For the text-containing cell, return its midpoint in (X, Y) coordinate format. 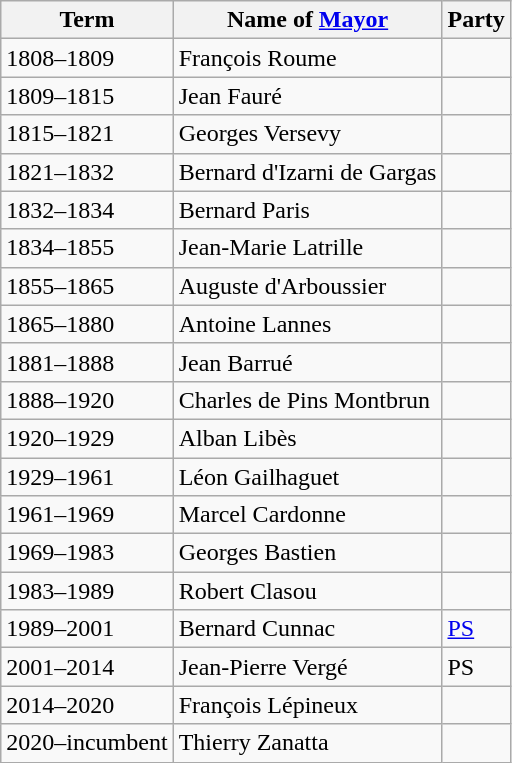
François Lépineux (308, 705)
Léon Gailhaguet (308, 477)
1865–1880 (87, 324)
1815–1821 (87, 134)
1834–1855 (87, 248)
Charles de Pins Montbrun (308, 400)
François Roume (308, 58)
Party (476, 20)
Jean Barrué (308, 362)
Alban Libès (308, 438)
Robert Clasou (308, 591)
Jean-Marie Latrille (308, 248)
Marcel Cardonne (308, 515)
1809–1815 (87, 96)
Jean Fauré (308, 96)
1808–1809 (87, 58)
Thierry Zanatta (308, 743)
1989–2001 (87, 629)
Name of Mayor (308, 20)
Bernard d'Izarni de Gargas (308, 172)
Antoine Lannes (308, 324)
1983–1989 (87, 591)
1961–1969 (87, 515)
1881–1888 (87, 362)
2001–2014 (87, 667)
1888–1920 (87, 400)
Bernard Paris (308, 210)
1832–1834 (87, 210)
Bernard Cunnac (308, 629)
1821–1832 (87, 172)
1929–1961 (87, 477)
1969–1983 (87, 553)
1855–1865 (87, 286)
Georges Bastien (308, 553)
Auguste d'Arboussier (308, 286)
1920–1929 (87, 438)
Term (87, 20)
Georges Versevy (308, 134)
2014–2020 (87, 705)
Jean-Pierre Vergé (308, 667)
2020–incumbent (87, 743)
